For the text-containing cell, return its midpoint in (x, y) coordinate format. 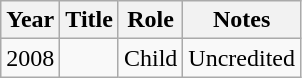
Uncredited (242, 58)
Title (90, 20)
Role (150, 20)
Year (30, 20)
Notes (242, 20)
Child (150, 58)
2008 (30, 58)
